Scan for the cell matching the given text and deliver its (X, Y) coordinate at center. 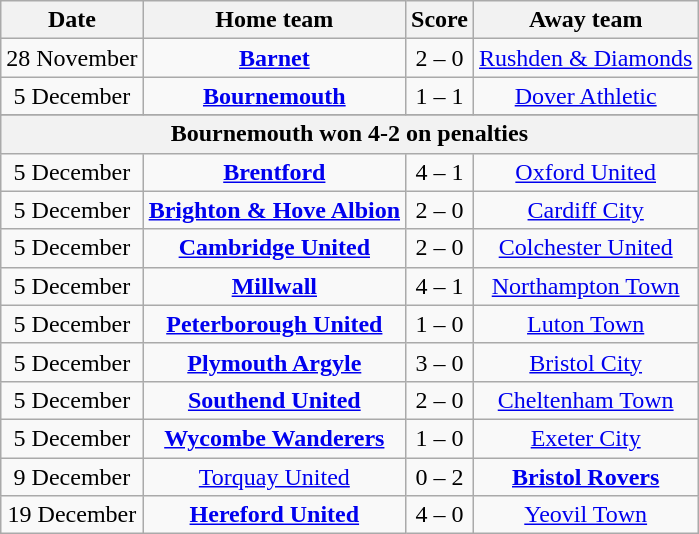
Cambridge United (274, 248)
Rushden & Diamonds (585, 58)
1 – 1 (440, 96)
Hereford United (274, 515)
Northampton Town (585, 286)
Southend United (274, 400)
Cheltenham Town (585, 400)
Colchester United (585, 248)
Barnet (274, 58)
Brighton & Hove Albion (274, 210)
Score (440, 20)
19 December (72, 515)
Home team (274, 20)
Exeter City (585, 438)
Bristol City (585, 362)
Dover Athletic (585, 96)
3 – 0 (440, 362)
Peterborough United (274, 324)
Oxford United (585, 172)
Bournemouth won 4-2 on penalties (350, 134)
28 November (72, 58)
4 – 0 (440, 515)
Date (72, 20)
Wycombe Wanderers (274, 438)
Bournemouth (274, 96)
Plymouth Argyle (274, 362)
Brentford (274, 172)
9 December (72, 477)
Yeovil Town (585, 515)
Millwall (274, 286)
Bristol Rovers (585, 477)
Torquay United (274, 477)
Luton Town (585, 324)
Away team (585, 20)
0 – 2 (440, 477)
Cardiff City (585, 210)
